Pinpoint the cell where the given text exists, returning its [x, y] midpoint coordinate. 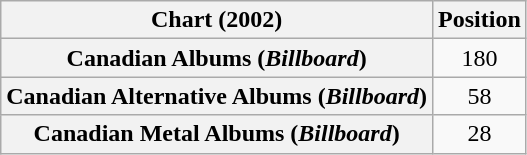
28 [480, 134]
58 [480, 96]
Canadian Metal Albums (Billboard) [217, 134]
Canadian Albums (Billboard) [217, 58]
180 [480, 58]
Position [480, 20]
Chart (2002) [217, 20]
Canadian Alternative Albums (Billboard) [217, 96]
